Output the [X, Y] coordinate of the center of the cell containing the given text.  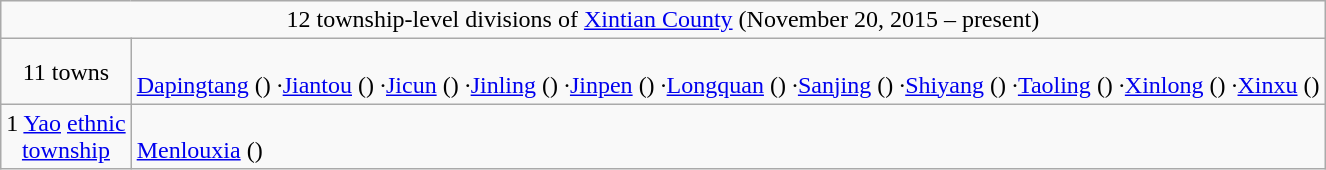
1 Yao ethnic township [66, 136]
Dapingtang () ·Jiantou () ·Jicun () ·Jinling () ·Jinpen () ·Longquan () ·Sanjing () ·Shiyang () ·Taoling () ·Xinlong () ·Xinxu () [728, 72]
Menlouxia () [728, 136]
12 township-level divisions of Xintian County (November 20, 2015 – present) [663, 20]
11 towns [66, 72]
